Output the (x, y) coordinate of the center of the cell containing the given text.  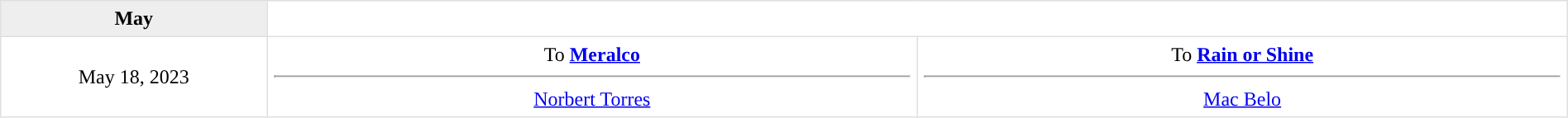
May 18, 2023 (134, 77)
To MeralcoNorbert Torres (592, 77)
To Rain or ShineMac Belo (1242, 77)
May (134, 19)
